Find where the given text appears and provide that cell's center as (X, Y) coordinate. 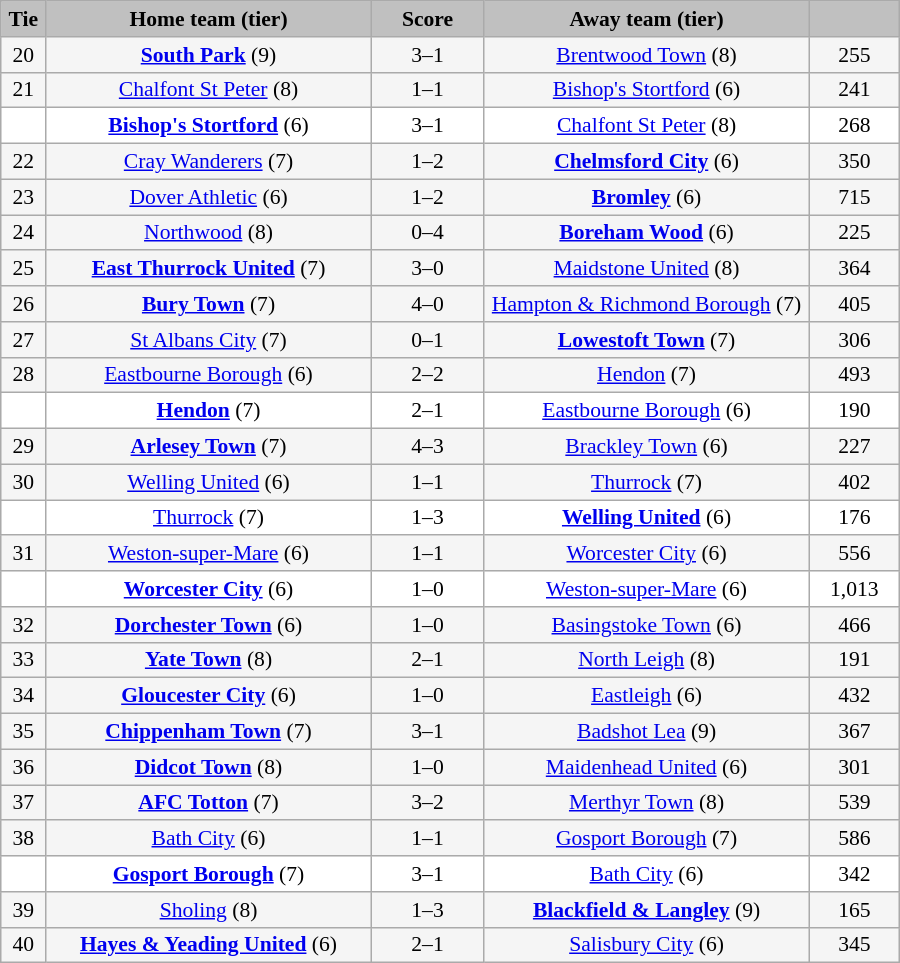
241 (854, 90)
405 (854, 304)
Away team (tier) (647, 19)
Blackfield & Langley (9) (647, 910)
23 (24, 197)
268 (854, 126)
342 (854, 874)
Sholing (8) (209, 910)
4–3 (427, 447)
Merthyr Town (8) (647, 803)
0–4 (427, 233)
Home team (tier) (209, 19)
St Albans City (7) (209, 340)
301 (854, 767)
Bury Town (7) (209, 304)
Northwood (8) (209, 233)
Cray Wanderers (7) (209, 162)
Bromley (6) (647, 197)
AFC Totton (7) (209, 803)
Hayes & Yeading United (6) (209, 945)
28 (24, 375)
Didcot Town (8) (209, 767)
Chelmsford City (6) (647, 162)
176 (854, 518)
Brackley Town (6) (647, 447)
37 (24, 803)
367 (854, 732)
3–2 (427, 803)
21 (24, 90)
Badshot Lea (9) (647, 732)
539 (854, 803)
Gloucester City (6) (209, 696)
39 (24, 910)
31 (24, 554)
30 (24, 482)
364 (854, 269)
350 (854, 162)
190 (854, 411)
24 (24, 233)
Maidstone United (8) (647, 269)
Basingstoke Town (6) (647, 625)
493 (854, 375)
306 (854, 340)
466 (854, 625)
432 (854, 696)
402 (854, 482)
191 (854, 660)
586 (854, 839)
27 (24, 340)
Salisbury City (6) (647, 945)
255 (854, 55)
36 (24, 767)
Brentwood Town (8) (647, 55)
Lowestoft Town (7) (647, 340)
227 (854, 447)
4–0 (427, 304)
Hampton & Richmond Borough (7) (647, 304)
Score (427, 19)
Boreham Wood (6) (647, 233)
Dover Athletic (6) (209, 197)
715 (854, 197)
32 (24, 625)
40 (24, 945)
22 (24, 162)
Arlesey Town (7) (209, 447)
225 (854, 233)
26 (24, 304)
Dorchester Town (6) (209, 625)
345 (854, 945)
South Park (9) (209, 55)
Tie (24, 19)
East Thurrock United (7) (209, 269)
Chippenham Town (7) (209, 732)
Eastleigh (6) (647, 696)
29 (24, 447)
Yate Town (8) (209, 660)
165 (854, 910)
25 (24, 269)
556 (854, 554)
38 (24, 839)
34 (24, 696)
1,013 (854, 589)
Maidenhead United (6) (647, 767)
0–1 (427, 340)
35 (24, 732)
2–2 (427, 375)
20 (24, 55)
North Leigh (8) (647, 660)
3–0 (427, 269)
33 (24, 660)
